Extract the [x, y] coordinate from the center of the cell holding the provided text.  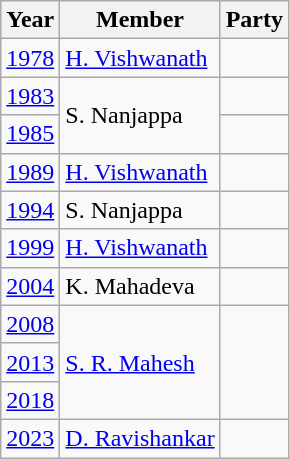
K. Mahadeva [140, 286]
1989 [30, 172]
2023 [30, 438]
1994 [30, 210]
S. R. Mahesh [140, 362]
Party [254, 20]
Member [140, 20]
2004 [30, 286]
Year [30, 20]
2008 [30, 324]
2013 [30, 362]
2018 [30, 400]
1978 [30, 58]
1999 [30, 248]
1983 [30, 96]
1985 [30, 134]
D. Ravishankar [140, 438]
